Return [x, y] of the center of cell containing provided text 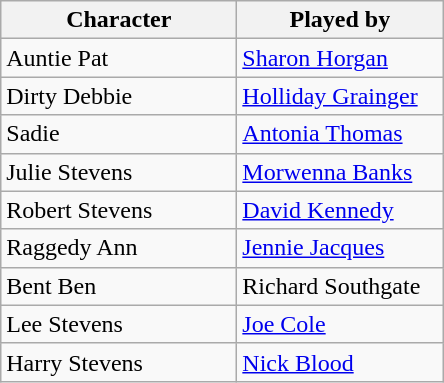
Holliday Grainger [340, 96]
Auntie Pat [119, 58]
Sadie [119, 134]
Played by [340, 20]
Morwenna Banks [340, 172]
David Kennedy [340, 210]
Lee Stevens [119, 324]
Julie Stevens [119, 172]
Joe Cole [340, 324]
Jennie Jacques [340, 248]
Richard Southgate [340, 286]
Bent Ben [119, 286]
Character [119, 20]
Robert Stevens [119, 210]
Raggedy Ann [119, 248]
Nick Blood [340, 362]
Harry Stevens [119, 362]
Antonia Thomas [340, 134]
Sharon Horgan [340, 58]
Dirty Debbie [119, 96]
